From the cell containing the given text, extract its center point as (X, Y) coordinate. 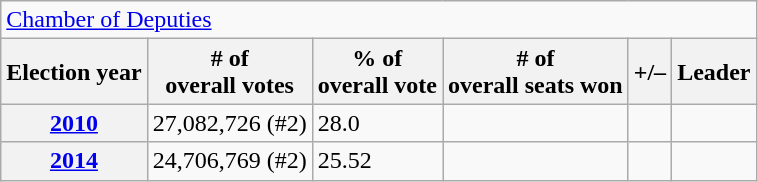
Leader (714, 72)
# ofoverall votes (230, 72)
Election year (74, 72)
24,706,769 (#2) (230, 161)
2010 (74, 123)
2014 (74, 161)
+/– (650, 72)
# ofoverall seats won (536, 72)
Chamber of Deputies (378, 20)
28.0 (377, 123)
% ofoverall vote (377, 72)
27,082,726 (#2) (230, 123)
25.52 (377, 161)
